Identify which cell holds the provided text, then report its [X, Y] central coordinate. 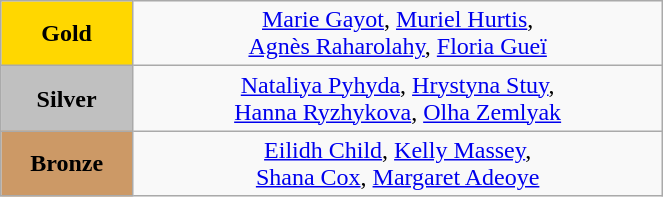
Eilidh Child, Kelly Massey, Shana Cox, Margaret Adeoye [397, 164]
Nataliya Pyhyda, Hrystyna Stuy, Hanna Ryzhykova, Olha Zemlyak [397, 98]
Silver [67, 98]
Bronze [67, 164]
Marie Gayot, Muriel Hurtis, Agnès Raharolahy, Floria Gueï [397, 34]
Gold [67, 34]
